For the text-containing cell, return its midpoint in [x, y] coordinate format. 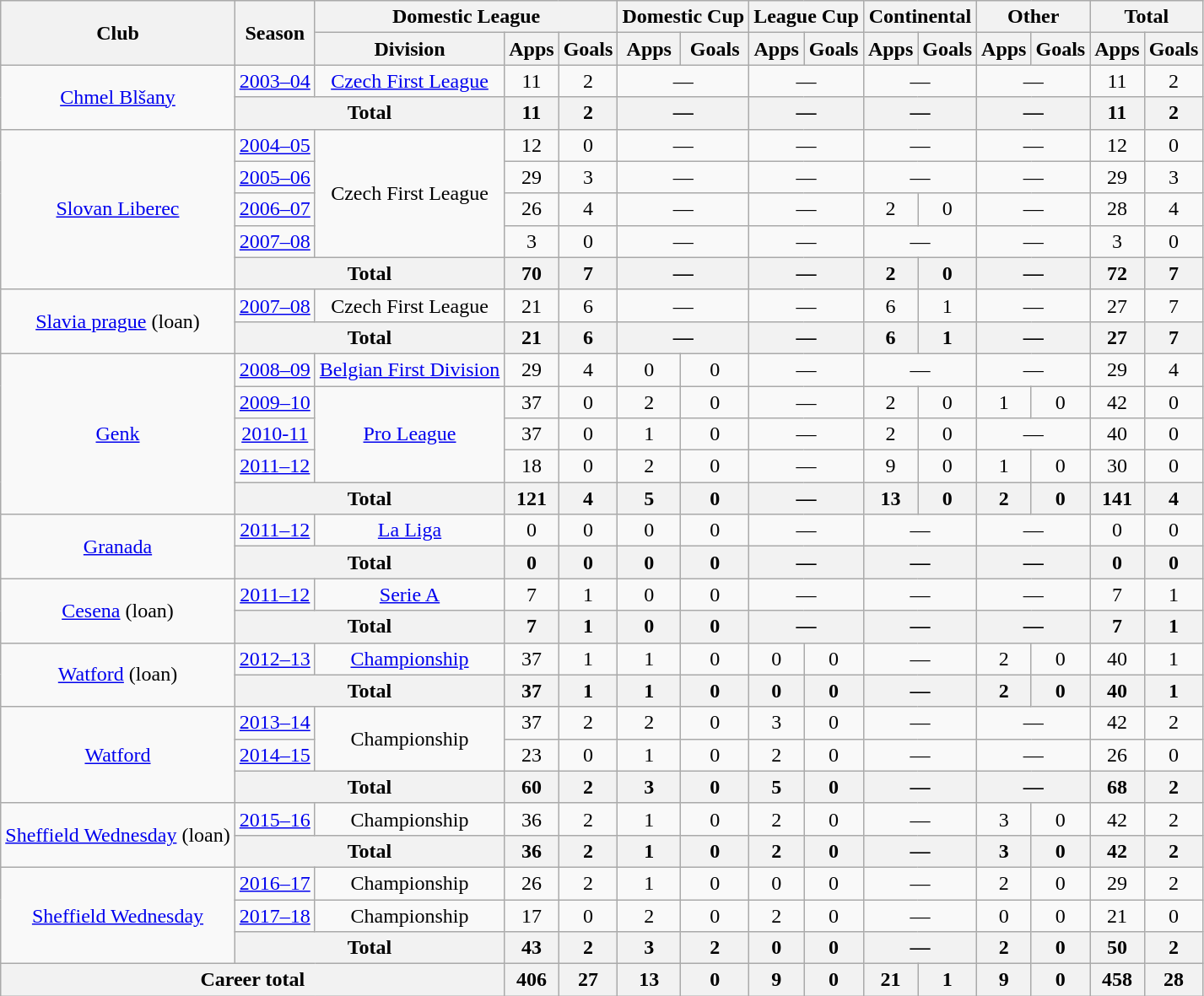
Cesena (loan) [118, 611]
Chmel Blšany [118, 97]
60 [532, 787]
30 [1117, 466]
2005–06 [275, 177]
Season [275, 33]
23 [532, 755]
Career total [253, 980]
17 [532, 915]
121 [532, 498]
Other [1034, 17]
Granada [118, 546]
Pro League [409, 434]
18 [532, 466]
2016–17 [275, 883]
2004–05 [275, 145]
406 [532, 980]
72 [1117, 273]
2013–14 [275, 723]
2009–10 [275, 402]
La Liga [409, 530]
Slavia prague (loan) [118, 321]
458 [1117, 980]
Serie A [409, 595]
Belgian First Division [409, 369]
2012–13 [275, 659]
2008–09 [275, 369]
50 [1117, 948]
Division [409, 49]
68 [1117, 787]
Genk [118, 433]
141 [1117, 498]
2014–15 [275, 755]
Sheffield Wednesday (loan) [118, 835]
Sheffield Wednesday [118, 915]
Club [118, 33]
2010-11 [275, 434]
Watford (loan) [118, 675]
League Cup [807, 17]
Slovan Liberec [118, 209]
Watford [118, 755]
2006–07 [275, 209]
2017–18 [275, 915]
2015–16 [275, 819]
Domestic League [466, 17]
70 [532, 273]
2003–04 [275, 81]
Continental [920, 17]
43 [532, 948]
Domestic Cup [683, 17]
